Find where the given text appears and provide that cell's center as (x, y) coordinate. 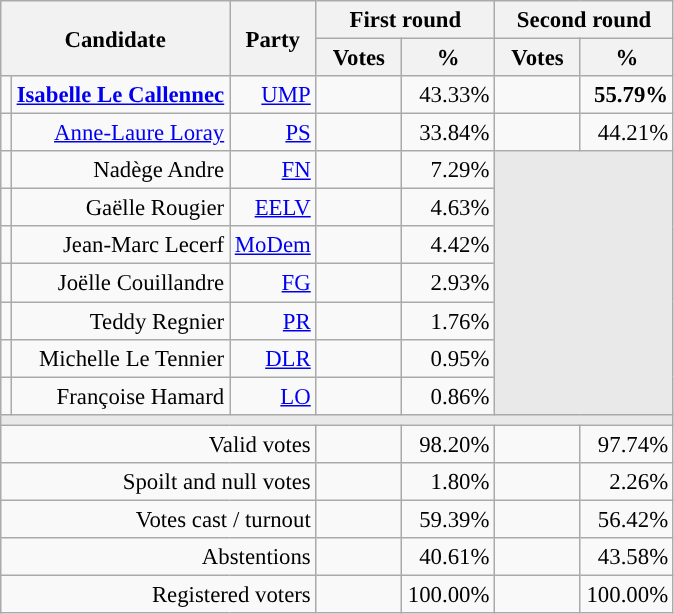
First round (406, 20)
43.33% (448, 95)
56.42% (626, 519)
Jean-Marc Lecerf (120, 245)
FN (274, 170)
FG (274, 283)
Votes cast / turnout (158, 519)
Teddy Regnier (120, 321)
Françoise Hamard (120, 396)
Second round (584, 20)
40.61% (448, 557)
0.86% (448, 396)
Joëlle Couillandre (120, 283)
MoDem (274, 245)
4.42% (448, 245)
UMP (274, 95)
2.93% (448, 283)
97.74% (626, 444)
Anne-Laure Loray (120, 133)
PR (274, 321)
Gaëlle Rougier (120, 208)
2.26% (626, 482)
Michelle Le Tennier (120, 358)
Nadège Andre (120, 170)
DLR (274, 358)
PS (274, 133)
98.20% (448, 444)
33.84% (448, 133)
7.29% (448, 170)
4.63% (448, 208)
44.21% (626, 133)
43.58% (626, 557)
Party (274, 38)
55.79% (626, 95)
Abstentions (158, 557)
1.76% (448, 321)
Valid votes (158, 444)
Registered voters (158, 594)
EELV (274, 208)
0.95% (448, 358)
Spoilt and null votes (158, 482)
59.39% (448, 519)
Isabelle Le Callennec (120, 95)
1.80% (448, 482)
Candidate (116, 38)
LO (274, 396)
